Search for the cell housing the specified text and yield its [x, y] center coordinate. 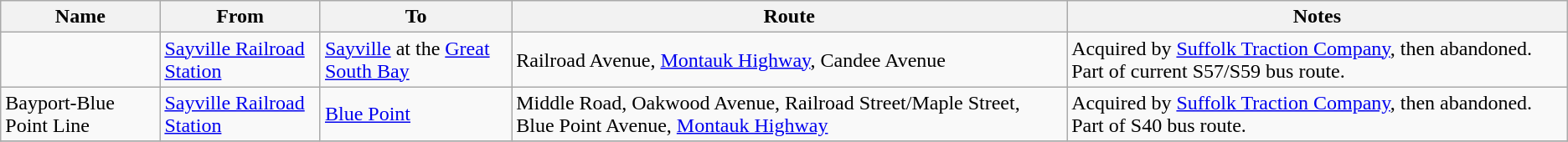
Acquired by Suffolk Traction Company, then abandoned. Part of current S57/S59 bus route. [1318, 60]
Bayport-Blue Point Line [80, 114]
Sayville at the Great South Bay [415, 60]
Acquired by Suffolk Traction Company, then abandoned. Part of S40 bus route. [1318, 114]
Notes [1318, 17]
Railroad Avenue, Montauk Highway, Candee Avenue [789, 60]
Blue Point [415, 114]
Name [80, 17]
Middle Road, Oakwood Avenue, Railroad Street/Maple Street, Blue Point Avenue, Montauk Highway [789, 114]
Route [789, 17]
From [240, 17]
To [415, 17]
